Determine the (x, y) coordinate at the center of the cell enclosing the given text.  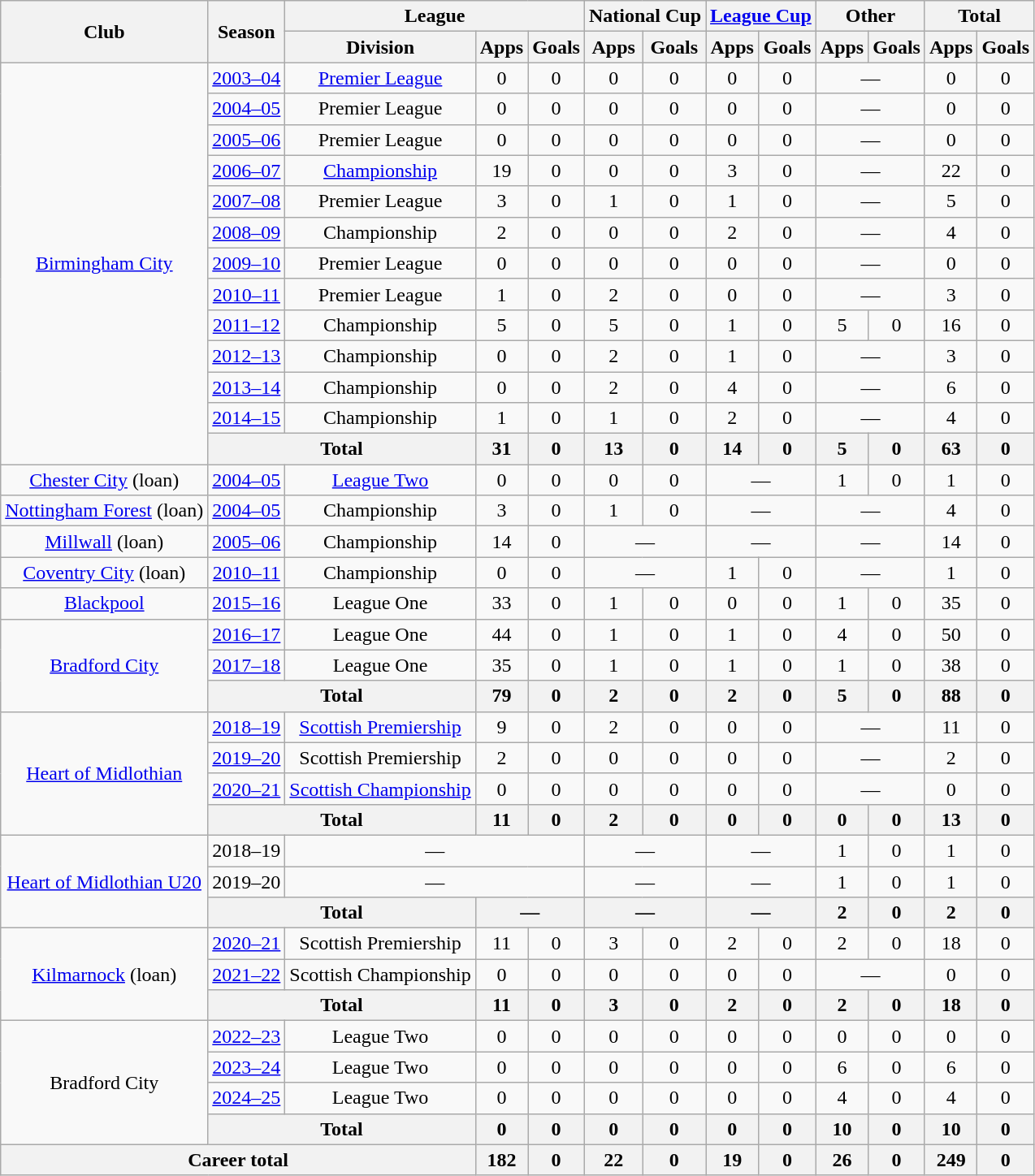
Season (247, 32)
16 (951, 325)
2011–12 (247, 325)
50 (951, 634)
Birmingham City (104, 263)
Career total (239, 1160)
League Cup (761, 16)
Heart of Midlothian (104, 773)
Division (380, 47)
Millwall (loan) (104, 542)
249 (951, 1160)
2022–23 (247, 1036)
44 (501, 634)
Other (870, 16)
Chester City (loan) (104, 480)
31 (501, 449)
2009–10 (247, 263)
2013–14 (247, 387)
2008–09 (247, 232)
Nottingham Forest (loan) (104, 511)
2017–18 (247, 665)
2007–08 (247, 201)
Blackpool (104, 603)
2016–17 (247, 634)
2024–25 (247, 1098)
2015–16 (247, 603)
2014–15 (247, 418)
182 (501, 1160)
Coventry City (loan) (104, 573)
63 (951, 449)
33 (501, 603)
Heart of Midlothian U20 (104, 881)
League (435, 16)
88 (951, 696)
2012–13 (247, 356)
2003–04 (247, 78)
2021–22 (247, 975)
2006–07 (247, 171)
Kilmarnock (loan) (104, 975)
National Cup (645, 16)
38 (951, 665)
9 (501, 727)
Club (104, 32)
26 (842, 1160)
2023–24 (247, 1067)
79 (501, 696)
